Pinpoint the cell where the given text exists, returning its [X, Y] midpoint coordinate. 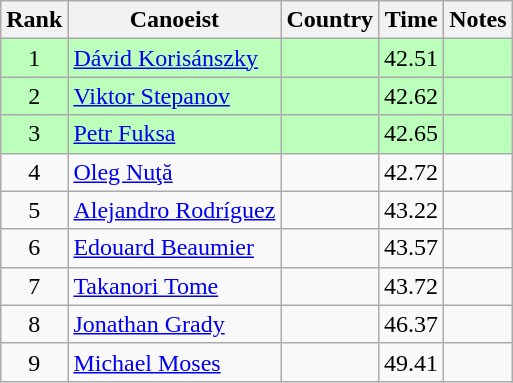
9 [34, 362]
43.72 [412, 286]
46.37 [412, 324]
8 [34, 324]
42.72 [412, 172]
Notes [478, 20]
43.57 [412, 248]
Alejandro Rodríguez [174, 210]
Dávid Korisánszky [174, 58]
42.51 [412, 58]
Takanori Tome [174, 286]
Rank [34, 20]
Oleg Nuţă [174, 172]
6 [34, 248]
2 [34, 96]
49.41 [412, 362]
5 [34, 210]
Edouard Beaumier [174, 248]
Time [412, 20]
Michael Moses [174, 362]
1 [34, 58]
Jonathan Grady [174, 324]
Petr Fuksa [174, 134]
42.62 [412, 96]
7 [34, 286]
3 [34, 134]
4 [34, 172]
Country [330, 20]
Viktor Stepanov [174, 96]
42.65 [412, 134]
Canoeist [174, 20]
43.22 [412, 210]
